Scan for the cell matching the given text and deliver its [X, Y] coordinate at center. 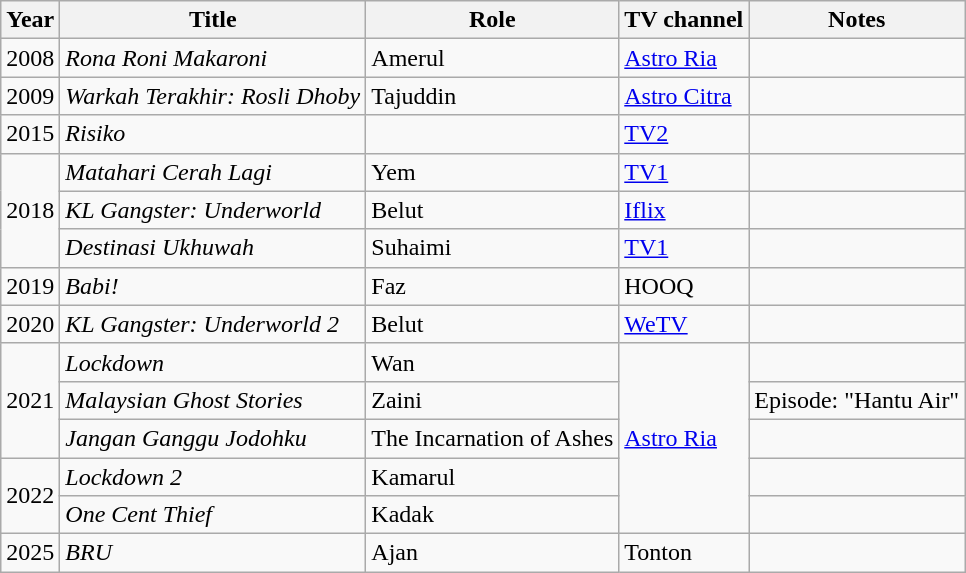
Iflix [684, 210]
Malaysian Ghost Stories [213, 400]
Amerul [492, 58]
2009 [30, 96]
Tonton [684, 553]
2018 [30, 210]
KL Gangster: Underworld 2 [213, 324]
Tajuddin [492, 96]
TV2 [684, 134]
KL Gangster: Underworld [213, 210]
2022 [30, 496]
Wan [492, 362]
Year [30, 20]
BRU [213, 553]
Role [492, 20]
HOOQ [684, 286]
Faz [492, 286]
Jangan Ganggu Jodohku [213, 438]
Yem [492, 172]
TV channel [684, 20]
Astro Citra [684, 96]
Warkah Terakhir: Rosli Dhoby [213, 96]
2025 [30, 553]
2020 [30, 324]
WeTV [684, 324]
Babi! [213, 286]
2015 [30, 134]
2008 [30, 58]
Risiko [213, 134]
Ajan [492, 553]
2021 [30, 400]
Kadak [492, 515]
Suhaimi [492, 248]
Lockdown [213, 362]
Zaini [492, 400]
Destinasi Ukhuwah [213, 248]
The Incarnation of Ashes [492, 438]
2019 [30, 286]
Lockdown 2 [213, 477]
Kamarul [492, 477]
Title [213, 20]
Rona Roni Makaroni [213, 58]
One Cent Thief [213, 515]
Notes [857, 20]
Episode: "Hantu Air" [857, 400]
Matahari Cerah Lagi [213, 172]
